Determine the (X, Y) coordinate at the center of the cell enclosing the given text.  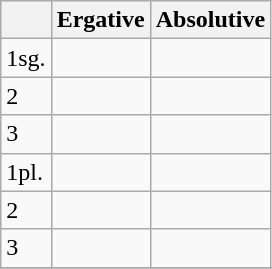
1sg. (26, 58)
1pl. (26, 172)
Ergative (100, 20)
Absolutive (210, 20)
